For the text-containing cell, return its midpoint in (x, y) coordinate format. 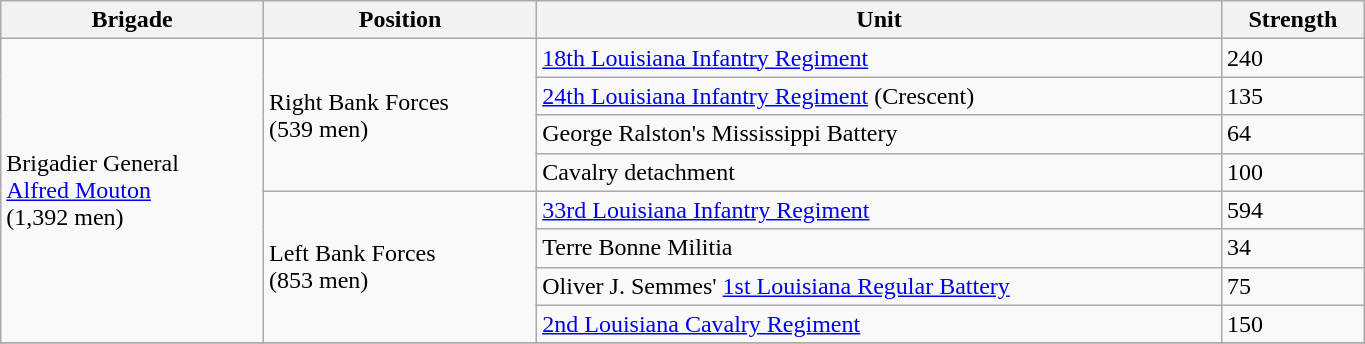
George Ralston's Mississippi Battery (880, 134)
33rd Louisiana Infantry Regiment (880, 210)
Terre Bonne Militia (880, 248)
2nd Louisiana Cavalry Regiment (880, 324)
Brigade (132, 20)
18th Louisiana Infantry Regiment (880, 58)
Right Bank Forces(539 men) (400, 115)
Oliver J. Semmes' 1st Louisiana Regular Battery (880, 286)
100 (1292, 172)
Strength (1292, 20)
594 (1292, 210)
Position (400, 20)
Cavalry detachment (880, 172)
150 (1292, 324)
Left Bank Forces(853 men) (400, 267)
75 (1292, 286)
240 (1292, 58)
64 (1292, 134)
135 (1292, 96)
Unit (880, 20)
24th Louisiana Infantry Regiment (Crescent) (880, 96)
34 (1292, 248)
Brigadier GeneralAlfred Mouton(1,392 men) (132, 191)
